Scan for the cell matching the given text and deliver its (X, Y) coordinate at center. 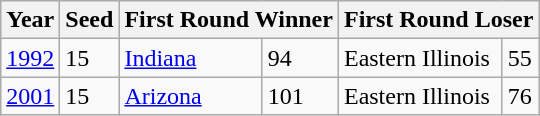
1992 (30, 58)
Seed (90, 20)
94 (300, 58)
Indiana (190, 58)
Arizona (190, 96)
First Round Loser (438, 20)
Year (30, 20)
First Round Winner (229, 20)
76 (520, 96)
2001 (30, 96)
101 (300, 96)
55 (520, 58)
